Determine the [x, y] coordinate at the center of the cell enclosing the given text.  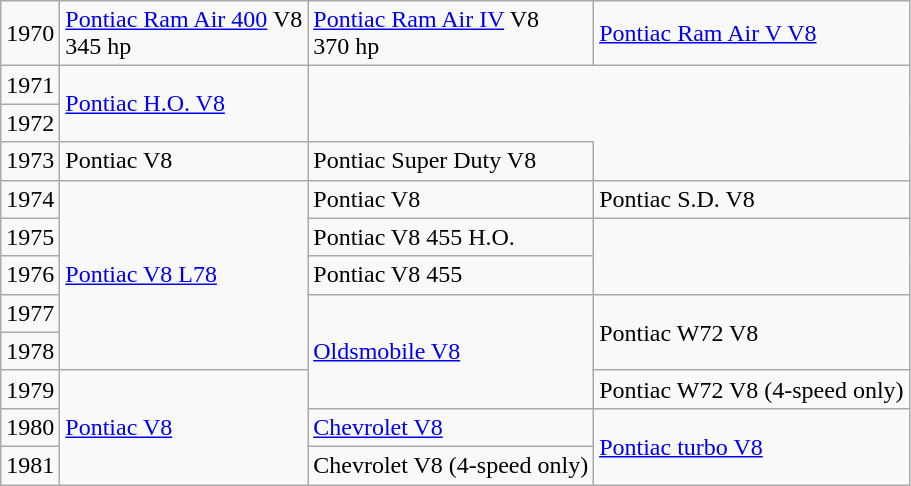
1978 [30, 351]
1981 [30, 465]
Pontiac W72 V8 [752, 332]
Pontiac S.D. V8 [752, 199]
1979 [30, 389]
1972 [30, 123]
Pontiac V8 455 H.O. [451, 237]
Pontiac Ram Air V V8 [752, 34]
1980 [30, 427]
Pontiac Super Duty V8 [451, 161]
Pontiac V8 455 [451, 275]
Pontiac V8 L78 [184, 275]
Chevrolet V8 (4-speed only) [451, 465]
1974 [30, 199]
1975 [30, 237]
Pontiac Ram Air 400 V8345 hp [184, 34]
1976 [30, 275]
1977 [30, 313]
Pontiac Ram Air IV V8370 hp [451, 34]
1973 [30, 161]
1970 [30, 34]
Oldsmobile V8 [451, 351]
1971 [30, 85]
Pontiac turbo V8 [752, 446]
Pontiac W72 V8 (4-speed only) [752, 389]
Chevrolet V8 [451, 427]
Pontiac H.O. V8 [184, 104]
